Extract the (X, Y) coordinate from the center of the cell holding the provided text.  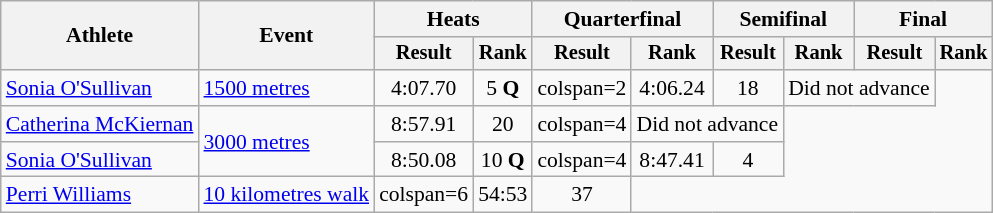
Perri Williams (100, 195)
colspan=2 (582, 88)
10 kilometres walk (286, 195)
20 (502, 124)
4:07.70 (424, 88)
37 (582, 195)
1500 metres (286, 88)
5 Q (502, 88)
colspan=6 (424, 195)
10 Q (502, 160)
8:47.41 (672, 160)
8:57.91 (424, 124)
Catherina McKiernan (100, 124)
4:06.24 (672, 88)
Heats (453, 19)
54:53 (502, 195)
3000 metres (286, 142)
4 (748, 160)
Athlete (100, 36)
18 (748, 88)
Semifinal (784, 19)
Quarterfinal (622, 19)
Final (923, 19)
8:50.08 (424, 160)
Event (286, 36)
